Output the [X, Y] coordinate of the center of the cell containing the given text.  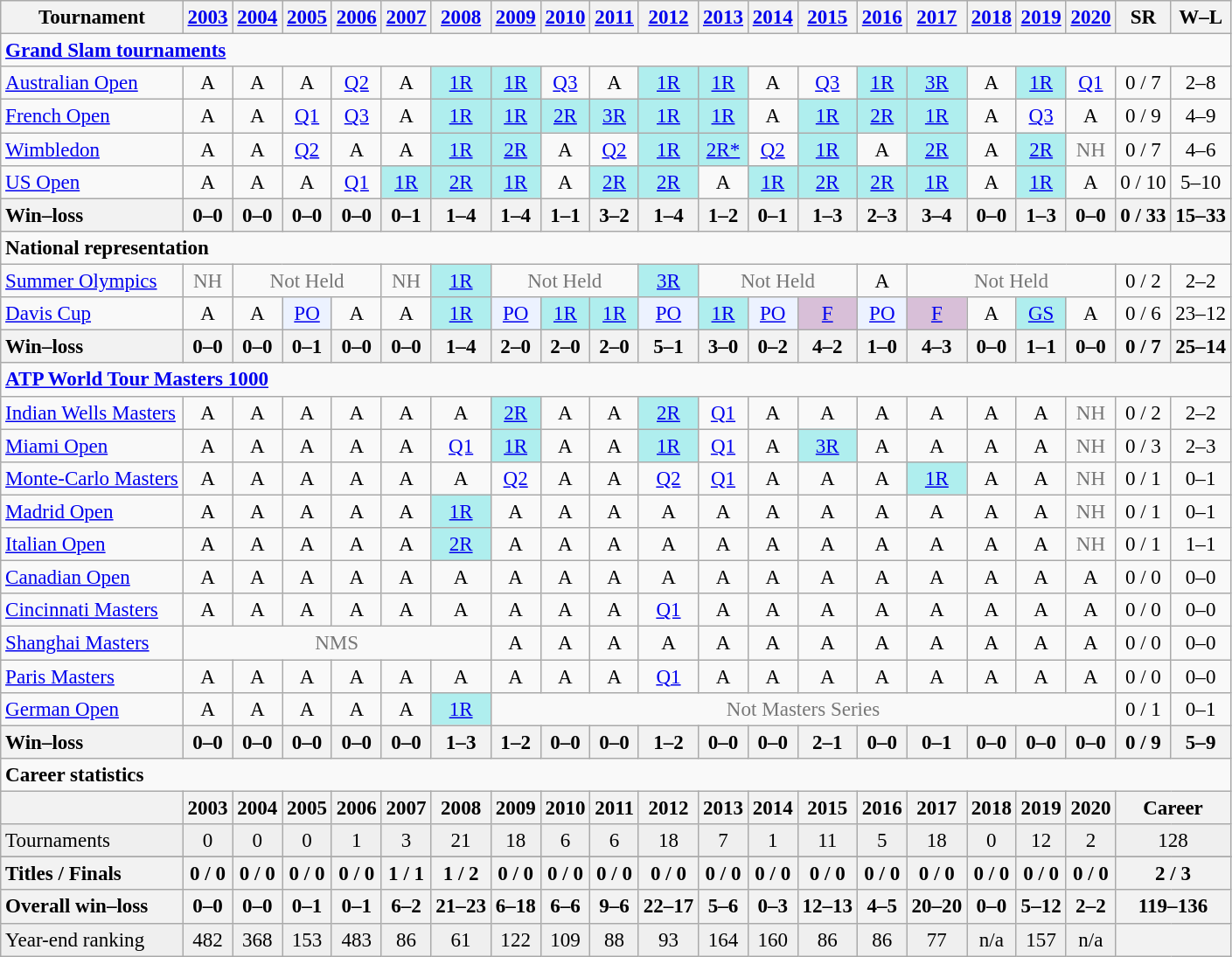
23–12 [1201, 314]
0 / 6 [1144, 314]
4–5 [881, 907]
3–2 [615, 215]
4–6 [1201, 149]
Italian Open [92, 544]
4–9 [1201, 116]
119–136 [1173, 907]
Year-end ranking [92, 940]
5–10 [1201, 183]
NMS [337, 643]
160 [773, 940]
15–33 [1201, 215]
21 [461, 841]
20–20 [936, 907]
Shanghai Masters [92, 643]
SR [1144, 17]
Not Masters Series [803, 710]
Monte-Carlo Masters [92, 479]
Madrid Open [92, 511]
77 [936, 940]
Miami Open [92, 446]
Career [1173, 808]
6–2 [406, 907]
12 [1041, 841]
482 [208, 940]
7 [724, 841]
Career statistics [616, 775]
368 [257, 940]
2 / 3 [1173, 874]
6–18 [516, 907]
88 [615, 940]
2 [1091, 841]
5–9 [1201, 742]
5 [881, 841]
25–14 [1201, 347]
0 / 3 [1144, 446]
French Open [92, 116]
61 [461, 940]
93 [668, 940]
164 [724, 940]
483 [357, 940]
2R* [724, 149]
2–1 [827, 742]
Canadian Open [92, 578]
153 [308, 940]
Cincinnati Masters [92, 610]
1 / 2 [461, 874]
122 [516, 940]
Summer Olympics [92, 281]
3 [406, 841]
Tournaments [92, 841]
W–L [1201, 17]
1–0 [881, 347]
0–2 [773, 347]
0 / 33 [1144, 215]
5–1 [668, 347]
Grand Slam tournaments [616, 51]
Titles / Finals [92, 874]
National representation [616, 248]
12–13 [827, 907]
5–12 [1041, 907]
0 / 10 [1144, 183]
GS [1041, 314]
3–0 [724, 347]
Indian Wells Masters [92, 413]
Wimbledon [92, 149]
11 [827, 841]
6–6 [565, 907]
Davis Cup [92, 314]
0–3 [773, 907]
German Open [92, 710]
4–2 [827, 347]
Overall win–loss [92, 907]
5–6 [724, 907]
Paris Masters [92, 676]
Australian Open [92, 83]
2–8 [1201, 83]
109 [565, 940]
1 / 1 [406, 874]
22–17 [668, 907]
3–4 [936, 215]
4–3 [936, 347]
US Open [92, 183]
Tournament [92, 17]
128 [1173, 841]
157 [1041, 940]
ATP World Tour Masters 1000 [616, 380]
9–6 [615, 907]
21–23 [461, 907]
